Pinpoint the cell where the given text exists, returning its [x, y] midpoint coordinate. 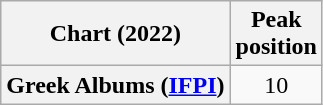
10 [276, 85]
Peakposition [276, 34]
Chart (2022) [116, 34]
Greek Albums (IFPI) [116, 85]
